Capture the cell that displays the provided text and extract its (X, Y) central coordinate. 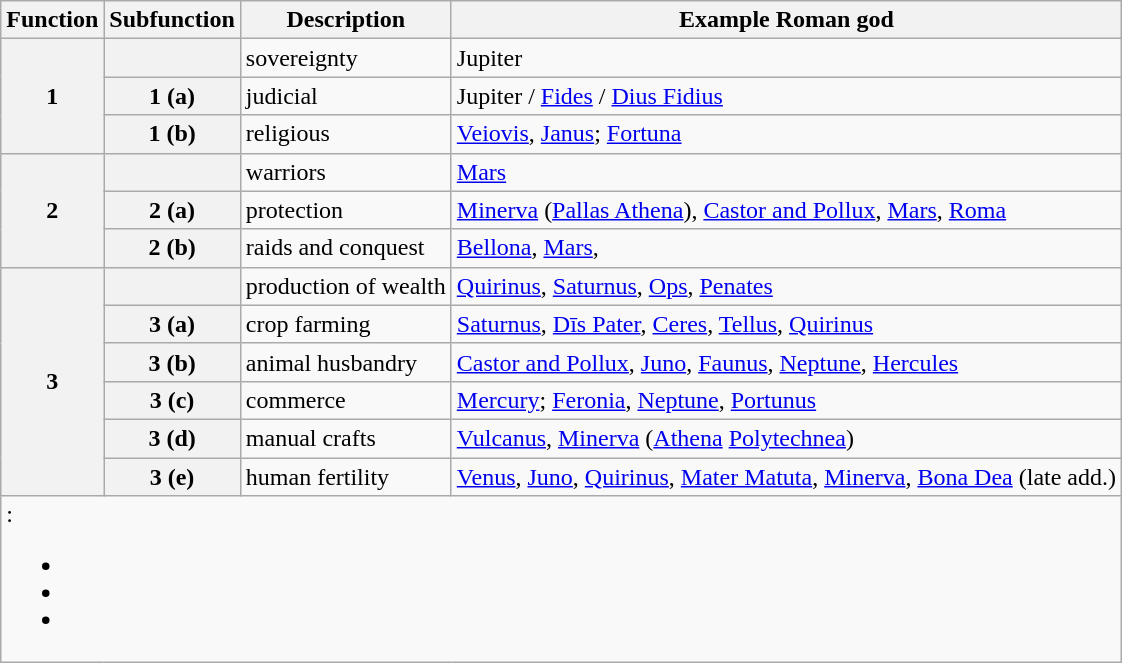
3 (d) (172, 438)
3 (b) (172, 362)
Jupiter (786, 58)
Minerva (Pallas Athena), Castor and Pollux, Mars, Roma (786, 210)
2 (a) (172, 210)
raids and conquest (346, 248)
3 (e) (172, 477)
Mars (786, 172)
3 (a) (172, 324)
commerce (346, 400)
sovereignty (346, 58)
: (562, 580)
religious (346, 134)
production of wealth (346, 286)
Saturnus, Dīs Pater, Ceres, Tellus, Quirinus (786, 324)
Venus, Juno, Quirinus, Mater Matuta, Minerva, Bona Dea (late add.) (786, 477)
2 (b) (172, 248)
3 (52, 381)
Jupiter / Fides / Dius Fidius (786, 96)
Bellona, Mars, (786, 248)
warriors (346, 172)
Description (346, 20)
crop farming (346, 324)
animal husbandry (346, 362)
1 (52, 96)
Vulcanus, Minerva (Athena Polytechnea) (786, 438)
Castor and Pollux, Juno, Faunus, Neptune, Hercules (786, 362)
Subfunction (172, 20)
human fertility (346, 477)
Function (52, 20)
1 (a) (172, 96)
protection (346, 210)
manual crafts (346, 438)
1 (b) (172, 134)
Example Roman god (786, 20)
judicial (346, 96)
3 (c) (172, 400)
Veiovis, Janus; Fortuna (786, 134)
2 (52, 210)
Mercury; Feronia, Neptune, Portunus (786, 400)
Quirinus, Saturnus, Ops, Penates (786, 286)
